Scan for the cell matching the given text and deliver its [x, y] coordinate at center. 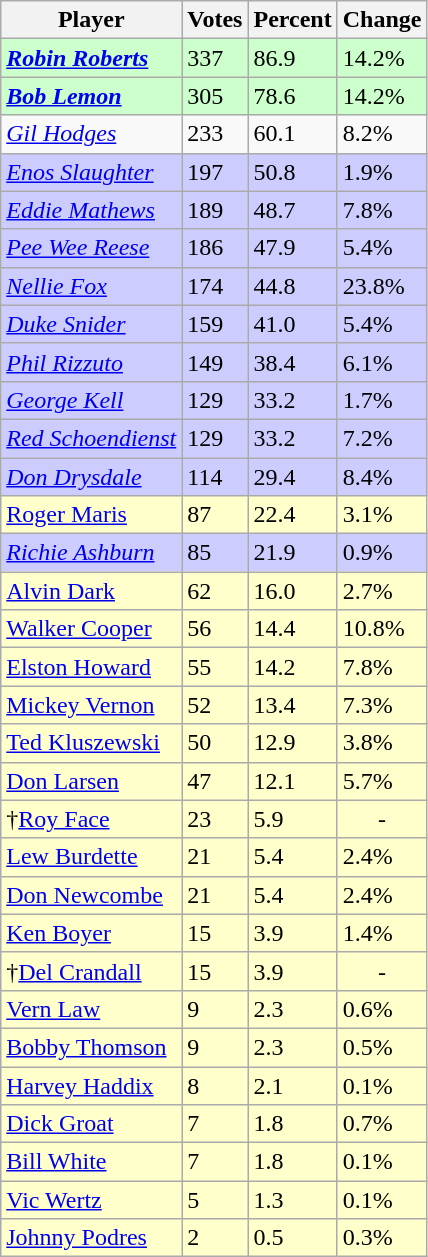
†Del Crandall [92, 971]
0.5 [292, 1238]
8.2% [382, 134]
Vern Law [92, 1009]
12.1 [292, 781]
149 [215, 362]
2.7% [382, 591]
Gil Hodges [92, 134]
86.9 [292, 58]
Ted Kluszewski [92, 743]
Vic Wertz [92, 1200]
305 [215, 96]
Pee Wee Reese [92, 248]
Ken Boyer [92, 933]
Don Drysdale [92, 477]
5.9 [292, 819]
14.4 [292, 629]
Lew Burdette [92, 857]
21.9 [292, 553]
44.8 [292, 286]
186 [215, 248]
56 [215, 629]
Alvin Dark [92, 591]
0.3% [382, 1238]
29.4 [292, 477]
174 [215, 286]
233 [215, 134]
41.0 [292, 324]
Robin Roberts [92, 58]
337 [215, 58]
7.3% [382, 705]
197 [215, 172]
George Kell [92, 400]
47 [215, 781]
Change [382, 20]
Nellie Fox [92, 286]
23 [215, 819]
87 [215, 515]
Roger Maris [92, 515]
2.1 [292, 1085]
13.4 [292, 705]
Votes [215, 20]
55 [215, 667]
Dick Groat [92, 1124]
Harvey Haddix [92, 1085]
Don Larsen [92, 781]
189 [215, 210]
52 [215, 705]
Elston Howard [92, 667]
60.1 [292, 134]
12.9 [292, 743]
Johnny Podres [92, 1238]
3.8% [382, 743]
Enos Slaughter [92, 172]
48.7 [292, 210]
0.9% [382, 553]
Don Newcombe [92, 895]
Red Schoendienst [92, 438]
Phil Rizzuto [92, 362]
1.4% [382, 933]
5 [215, 1200]
†Roy Face [92, 819]
50 [215, 743]
47.9 [292, 248]
22.4 [292, 515]
85 [215, 553]
8.4% [382, 477]
0.6% [382, 1009]
Mickey Vernon [92, 705]
3.1% [382, 515]
10.8% [382, 629]
78.6 [292, 96]
8 [215, 1085]
7.2% [382, 438]
159 [215, 324]
114 [215, 477]
5.7% [382, 781]
0.5% [382, 1047]
6.1% [382, 362]
Walker Cooper [92, 629]
Bill White [92, 1162]
1.9% [382, 172]
1.7% [382, 400]
Player [92, 20]
Percent [292, 20]
50.8 [292, 172]
Bob Lemon [92, 96]
Bobby Thomson [92, 1047]
62 [215, 591]
Duke Snider [92, 324]
Eddie Mathews [92, 210]
1.3 [292, 1200]
38.4 [292, 362]
Richie Ashburn [92, 553]
14.2 [292, 667]
0.7% [382, 1124]
2 [215, 1238]
16.0 [292, 591]
23.8% [382, 286]
